From the cell containing the given text, extract its center point as (x, y) coordinate. 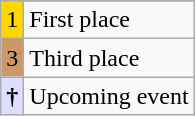
3 (12, 58)
1 (12, 20)
First place (109, 20)
Upcoming event (109, 96)
† (12, 96)
Third place (109, 58)
